For the text-containing cell, return its midpoint in (x, y) coordinate format. 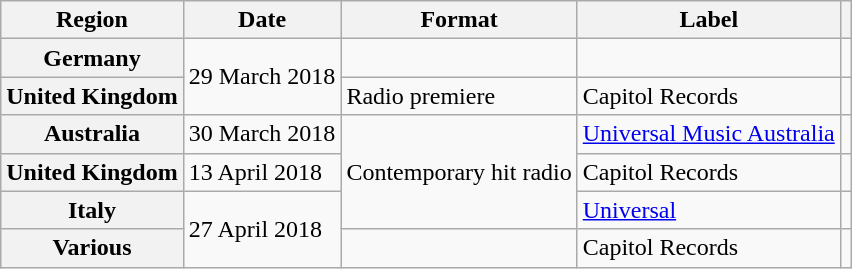
Universal Music Australia (708, 134)
30 March 2018 (262, 134)
Italy (92, 210)
Australia (92, 134)
Germany (92, 58)
Various (92, 248)
Radio premiere (459, 96)
Universal (708, 210)
Region (92, 20)
27 April 2018 (262, 229)
Format (459, 20)
Contemporary hit radio (459, 172)
13 April 2018 (262, 172)
Label (708, 20)
Date (262, 20)
29 March 2018 (262, 77)
